Determine the [x, y] coordinate at the center of the cell enclosing the given text.  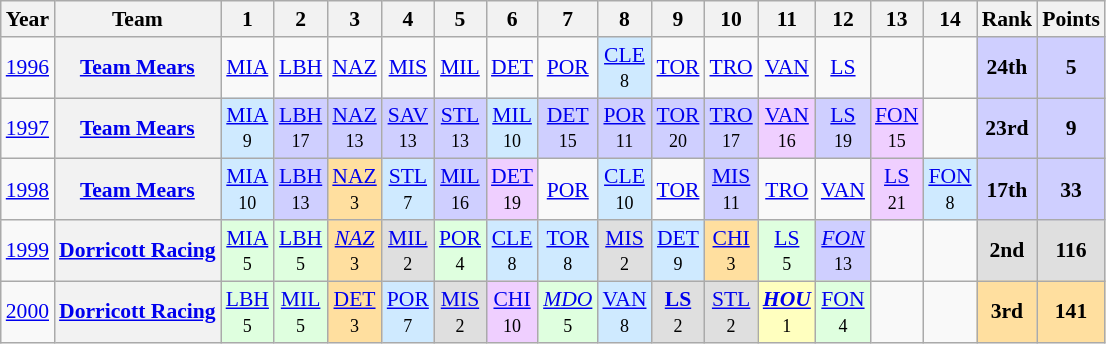
STL7 [408, 190]
STL2 [730, 312]
LBH17 [300, 128]
FON13 [843, 250]
8 [624, 19]
VAN16 [787, 128]
MIL [460, 68]
6 [512, 19]
NAZ [354, 68]
Points [1071, 19]
116 [1071, 250]
1996 [28, 68]
12 [843, 19]
CLE10 [624, 190]
MIS11 [730, 190]
POR7 [408, 312]
CHI10 [512, 312]
DET3 [354, 312]
FON15 [896, 128]
MIL5 [300, 312]
24th [1008, 68]
Year [28, 19]
7 [568, 19]
MDO5 [568, 312]
LBH [300, 68]
NAZ13 [354, 128]
HOU1 [787, 312]
3rd [1008, 312]
MIS [408, 68]
LS [843, 68]
POR4 [460, 250]
1 [248, 19]
TOR8 [568, 250]
1997 [28, 128]
LS5 [787, 250]
MIL2 [408, 250]
2000 [28, 312]
MIA [248, 68]
VAN8 [624, 312]
Team [138, 19]
17th [1008, 190]
1999 [28, 250]
LS21 [896, 190]
Rank [1008, 19]
FON4 [843, 312]
MIA5 [248, 250]
MIL10 [512, 128]
141 [1071, 312]
LBH13 [300, 190]
13 [896, 19]
LS19 [843, 128]
DET15 [568, 128]
14 [950, 19]
SAV13 [408, 128]
MIL16 [460, 190]
10 [730, 19]
4 [408, 19]
TOR20 [678, 128]
3 [354, 19]
TRO17 [730, 128]
DET9 [678, 250]
MIA9 [248, 128]
33 [1071, 190]
POR11 [624, 128]
CHI3 [730, 250]
LS2 [678, 312]
FON8 [950, 190]
DET19 [512, 190]
2 [300, 19]
11 [787, 19]
2nd [1008, 250]
23rd [1008, 128]
STL13 [460, 128]
MIA10 [248, 190]
1998 [28, 190]
DET [512, 68]
